Return (X, Y) of the center of cell containing provided text 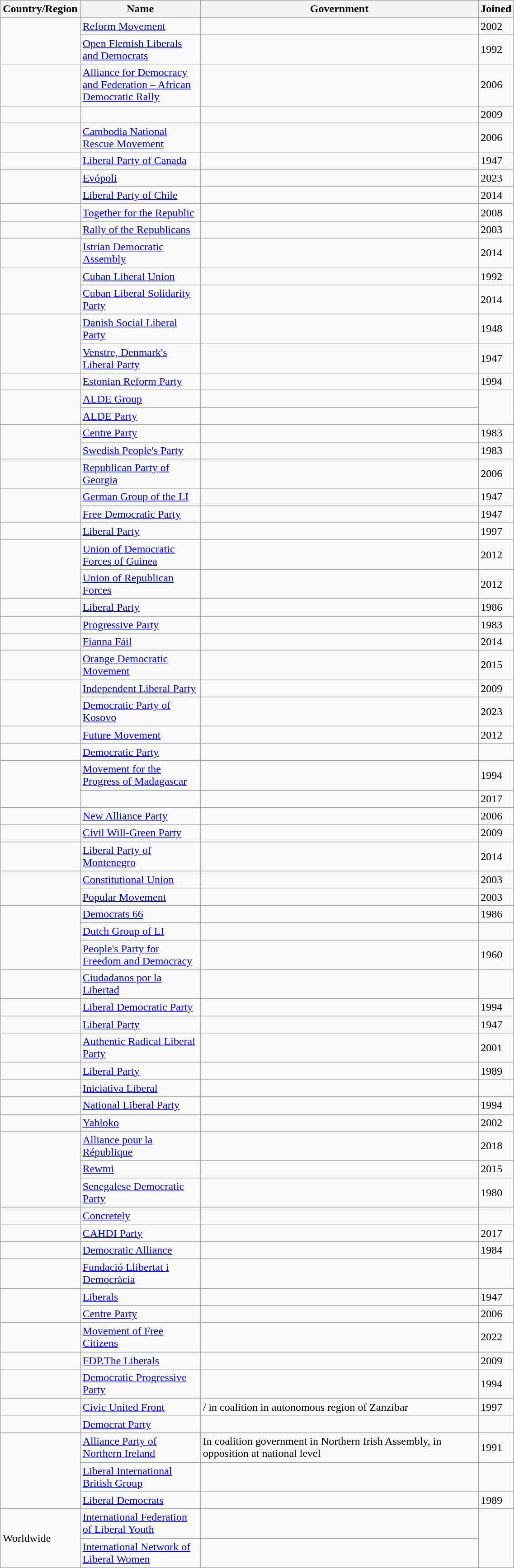
Open Flemish Liberals and Democrats (140, 50)
Liberal Party of Chile (140, 195)
Cambodia National Rescue Movement (140, 137)
Istrian Democratic Assembly (140, 253)
Liberal Party of Canada (140, 161)
Alliance for Democracy and Federation – African Democratic Rally (140, 85)
2018 (496, 1146)
Yabloko (140, 1123)
Worldwide (40, 1538)
Country/Region (40, 9)
Union of Democratic Forces of Guinea (140, 555)
Venstre, Denmark's Liberal Party (140, 359)
Liberal Democrats (140, 1500)
2008 (496, 212)
Republican Party of Georgia (140, 473)
Movement for the Progress of Madagascar (140, 775)
Swedish People's Party (140, 450)
Independent Liberal Party (140, 688)
Fundació Llibertat i Democràcia (140, 1273)
Movement of Free Citizens (140, 1337)
Popular Movement (140, 897)
Alliance Party of Northern Ireland (140, 1447)
Rally of the Republicans (140, 229)
Name (140, 9)
CAHDI Party (140, 1233)
Democrats 66 (140, 914)
International Federation of Liberal Youth (140, 1523)
Liberal Party of Montenegro (140, 857)
New Alliance Party (140, 816)
1960 (496, 954)
Democratic Alliance (140, 1250)
ALDE Party (140, 416)
Cuban Liberal Union (140, 276)
Senegalese Democratic Party (140, 1193)
Civic United Front (140, 1407)
People's Party for Freedom and Democracy (140, 954)
2001 (496, 1048)
1984 (496, 1250)
1991 (496, 1447)
Free Democratic Party (140, 514)
Orange Democratic Movement (140, 665)
ALDE Group (140, 399)
Iniciativa Liberal (140, 1088)
1948 (496, 329)
Democrat Party (140, 1424)
/ in coalition in autonomous region of Zanzibar (339, 1407)
FDP.The Liberals (140, 1361)
Future Movement (140, 735)
Reform Movement (140, 26)
Dutch Group of LI (140, 931)
Constitutional Union (140, 880)
German Group of the LI (140, 497)
International Network of Liberal Women (140, 1553)
Democratic Party of Kosovo (140, 712)
Liberals (140, 1297)
Authentic Radical Liberal Party (140, 1048)
Progressive Party (140, 625)
Concretely (140, 1216)
Joined (496, 9)
Civil Will-Green Party (140, 833)
Democratic Party (140, 752)
Democratic Progressive Party (140, 1384)
Alliance pour la République (140, 1146)
In coalition government in Northern Irish Assembly, in opposition at national level (339, 1447)
Government (339, 9)
Rewmi (140, 1169)
National Liberal Party (140, 1105)
1980 (496, 1193)
Estonian Reform Party (140, 382)
Danish Social Liberal Party (140, 329)
Ciudadanos por la Libertad (140, 984)
Together for the Republic (140, 212)
Evópoli (140, 178)
Fianna Fáil (140, 642)
2022 (496, 1337)
Union of Republican Forces (140, 584)
Liberal International British Group (140, 1477)
Liberal Democratic Party (140, 1007)
Cuban Liberal Solidarity Party (140, 300)
